Output the (X, Y) coordinate of the center of the cell containing the given text.  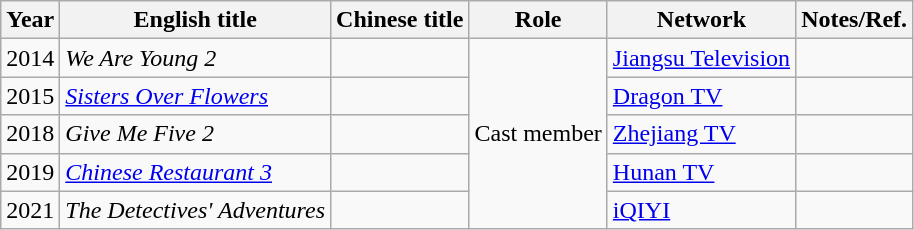
Give Me Five 2 (196, 134)
2014 (30, 58)
Hunan TV (701, 172)
Notes/Ref. (854, 20)
Network (701, 20)
Zhejiang TV (701, 134)
Cast member (538, 134)
Year (30, 20)
We Are Young 2 (196, 58)
The Detectives' Adventures (196, 210)
Jiangsu Television (701, 58)
iQIYI (701, 210)
Chinese title (400, 20)
Role (538, 20)
English title (196, 20)
Dragon TV (701, 96)
2015 (30, 96)
2019 (30, 172)
Chinese Restaurant 3 (196, 172)
2021 (30, 210)
2018 (30, 134)
Sisters Over Flowers (196, 96)
